Locate the cell with the specified text and output its (X, Y) center coordinate. 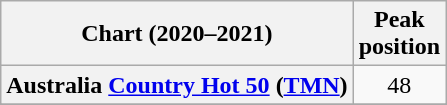
48 (399, 85)
Chart (2020–2021) (177, 34)
Australia Country Hot 50 (TMN) (177, 85)
Peakposition (399, 34)
